Scan for the cell matching the given text and deliver its [X, Y] coordinate at center. 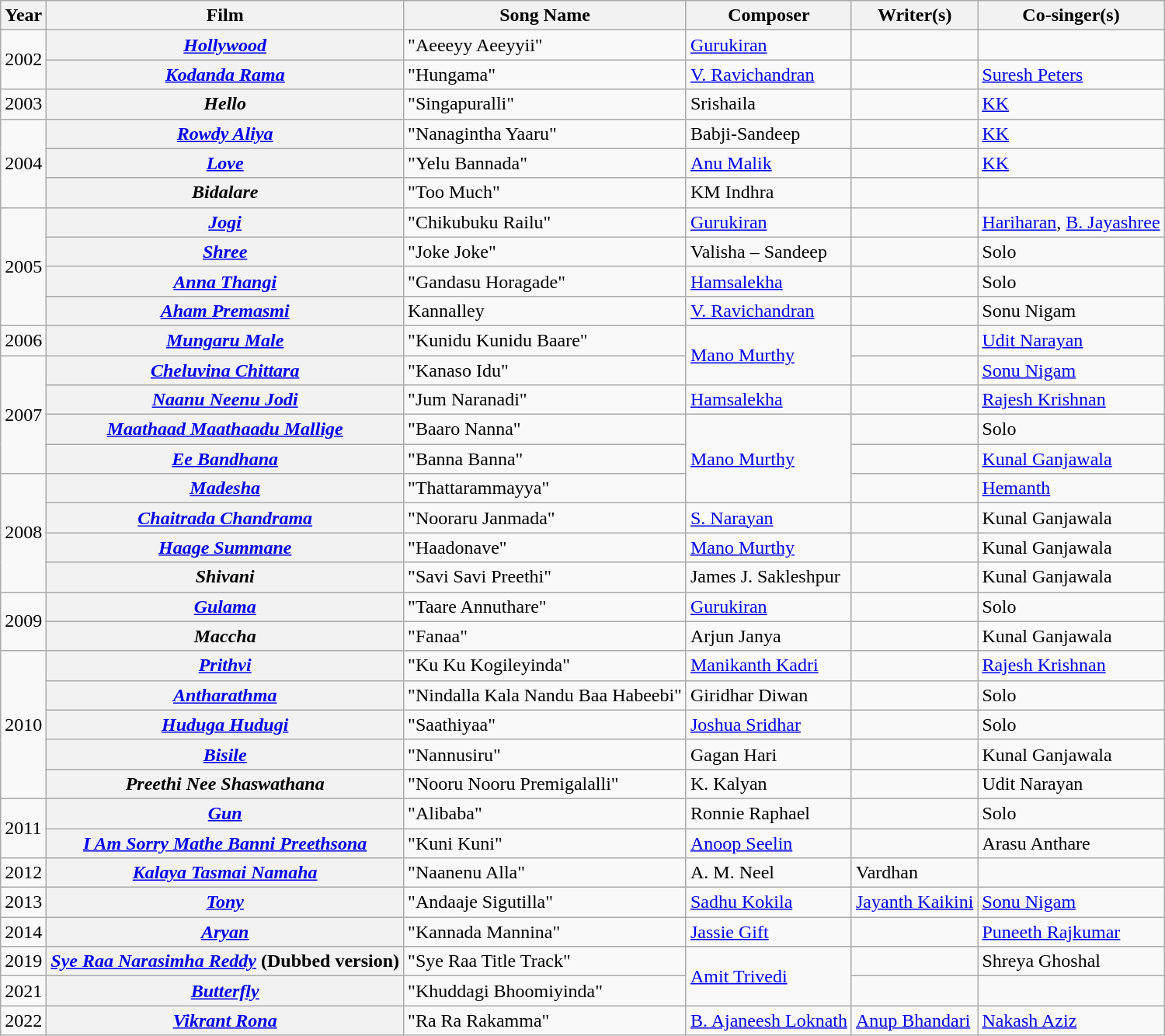
"Savi Savi Preethi" [545, 577]
Puneeth Rajkumar [1071, 932]
Anup Bhandari [914, 1020]
"Saathiyaa" [545, 725]
Year [23, 16]
Co-singer(s) [1071, 16]
Anoop Seelin [769, 843]
Love [225, 163]
"Alibaba" [545, 813]
S. Narayan [769, 518]
Ee Bandhana [225, 459]
"Naanenu Alla" [545, 873]
Sye Raa Narasimha Reddy (Dubbed version) [225, 961]
Hariharan, B. Jayashree [1071, 222]
KM Indhra [769, 193]
"Nindalla Kala Nandu Baa Habeebi" [545, 695]
2003 [23, 104]
"Nannusiru" [545, 754]
"Yelu Bannada" [545, 163]
2010 [23, 725]
Song Name [545, 16]
Arasu Anthare [1071, 843]
B. Ajaneesh Loknath [769, 1020]
Maathaad Maathaadu Mallige [225, 429]
2019 [23, 961]
Mungaru Male [225, 340]
Madesha [225, 488]
"Nanagintha Yaaru" [545, 134]
2009 [23, 621]
Gagan Hari [769, 754]
Shreya Ghoshal [1071, 961]
Amit Trivedi [769, 976]
Srishaila [769, 104]
Babji-Sandeep [769, 134]
Vardhan [914, 873]
A. M. Neel [769, 873]
Chaitrada Chandrama [225, 518]
Composer [769, 16]
Hello [225, 104]
Shree [225, 252]
Maccha [225, 636]
I Am Sorry Mathe Banni Preethsona [225, 843]
Bisile [225, 754]
"Ku Ku Kogileyinda" [545, 666]
Naanu Neenu Jodi [225, 400]
"Fanaa" [545, 636]
James J. Sakleshpur [769, 577]
"Haadonave" [545, 548]
2013 [23, 902]
Tony [225, 902]
"Thattarammayya" [545, 488]
Giridhar Diwan [769, 695]
Manikanth Kadri [769, 666]
Butterfly [225, 991]
Sadhu Kokila [769, 902]
"Kanaso Idu" [545, 370]
2002 [23, 60]
"Too Much" [545, 193]
Antharathma [225, 695]
Bidalare [225, 193]
Jassie Gift [769, 932]
Cheluvina Chittara [225, 370]
Film [225, 16]
Nakash Aziz [1071, 1020]
Huduga Hudugi [225, 725]
"Baaro Nanna" [545, 429]
"Taare Annuthare" [545, 607]
Aryan [225, 932]
2012 [23, 873]
"Kannada Mannina" [545, 932]
Writer(s) [914, 16]
Hemanth [1071, 488]
"Singapuralli" [545, 104]
"Nooru Nooru Premigalalli" [545, 784]
Suresh Peters [1071, 75]
"Joke Joke" [545, 252]
2021 [23, 991]
"Aeeeyy Aeeyyii" [545, 45]
"Sye Raa Title Track" [545, 961]
"Gandasu Horagade" [545, 281]
Anna Thangi [225, 281]
Jayanth Kaikini [914, 902]
"Hungama" [545, 75]
"Kuni Kuni" [545, 843]
Arjun Janya [769, 636]
Kalaya Tasmai Namaha [225, 873]
"Nooraru Janmada" [545, 518]
Preethi Nee Shaswathana [225, 784]
"Kunidu Kunidu Baare" [545, 340]
Haage Summane [225, 548]
Aham Premasmi [225, 311]
"Jum Naranadi" [545, 400]
Valisha – Sandeep [769, 252]
Joshua Sridhar [769, 725]
2014 [23, 932]
"Khuddagi Bhoomiyinda" [545, 991]
Jogi [225, 222]
2006 [23, 340]
Gulama [225, 607]
"Andaaje Sigutilla" [545, 902]
Shivani [225, 577]
2022 [23, 1020]
Vikrant Rona [225, 1020]
2004 [23, 163]
"Chikubuku Railu" [545, 222]
2011 [23, 828]
Kannalley [545, 311]
"Banna Banna" [545, 459]
Prithvi [225, 666]
K. Kalyan [769, 784]
2007 [23, 415]
Ronnie Raphael [769, 813]
Anu Malik [769, 163]
"Ra Ra Rakamma" [545, 1020]
Kodanda Rama [225, 75]
Gun [225, 813]
2005 [23, 266]
2008 [23, 533]
Rowdy Aliya [225, 134]
Hollywood [225, 45]
